Provide the (X, Y) coordinate of the cell's center where the given text is located.  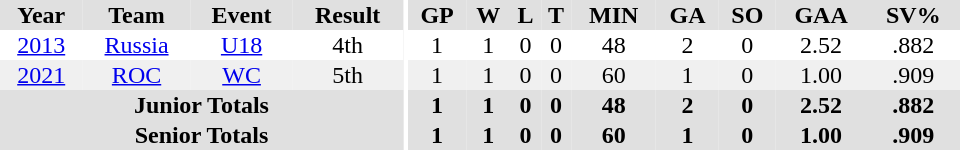
Event (242, 15)
Year (41, 15)
GA (688, 15)
2013 (41, 45)
L (526, 15)
5th (347, 75)
Junior Totals (202, 105)
GAA (822, 15)
ROC (136, 75)
GP (438, 15)
MIN (614, 15)
SV% (914, 15)
4th (347, 45)
SO (748, 15)
WC (242, 75)
Result (347, 15)
Senior Totals (202, 135)
Team (136, 15)
T (556, 15)
W (488, 15)
2021 (41, 75)
Russia (136, 45)
U18 (242, 45)
